Search for the cell housing the specified text and yield its (x, y) center coordinate. 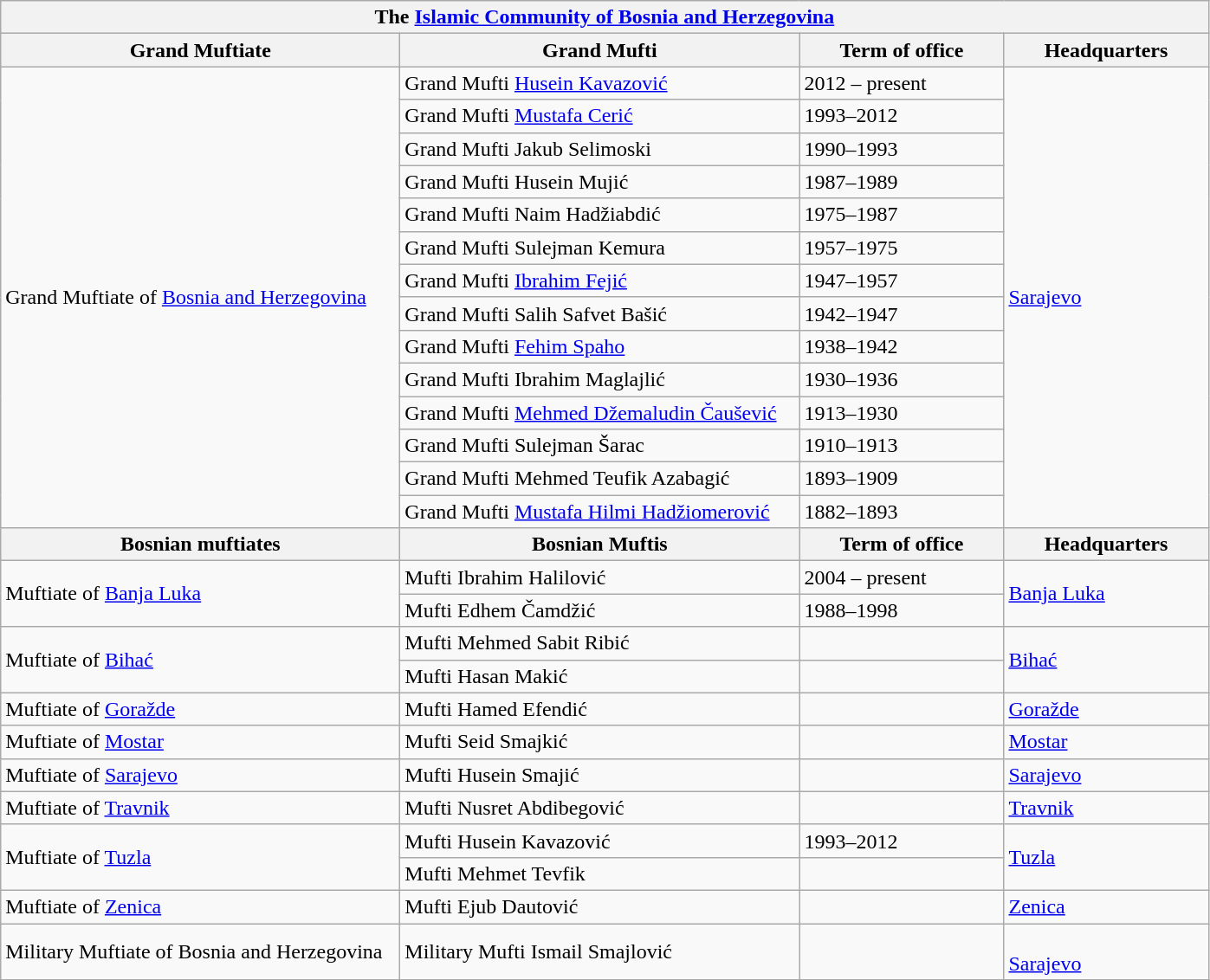
1942–1947 (902, 313)
1910–1913 (902, 446)
Muftiate of Zenica (201, 906)
Grand Mufti Ibrahim Fejić (599, 280)
1893–1909 (902, 479)
Grand Mufti Mehmed Teufik Azabagić (599, 479)
Grand Mufti Mehmed Džemaludin Čaušević (599, 413)
Military Mufti Ismail Smajlović (599, 951)
Bosnian muftiates (201, 545)
Muftiate of Goražde (201, 709)
Mufti Husein Kavazović (599, 841)
Zenica (1106, 906)
Banja Luka (1106, 594)
Mufti Ejub Dautović (599, 906)
1975–1987 (902, 215)
Muftiate of Travnik (201, 808)
1988–1998 (902, 610)
Grand Mufti Jakub Selimoski (599, 149)
Grand Muftiate of Bosnia and Herzegovina (201, 298)
Mufti Nusret Abdibegović (599, 808)
The Islamic Community of Bosnia and Herzegovina (605, 17)
Grand Muftiate (201, 50)
1938–1942 (902, 346)
Mufti Edhem Čamdžić (599, 610)
1957–1975 (902, 248)
Muftiate of Bihać (201, 660)
1987–1989 (902, 182)
Grand Mufti Husein Kavazović (599, 83)
Bihać (1106, 660)
Goražde (1106, 709)
Grand Mufti (599, 50)
Tuzla (1106, 857)
2012 – present (902, 83)
Grand Mufti Sulejman Kemura (599, 248)
Mufti Hamed Efendić (599, 709)
Grand Mufti Fehim Spaho (599, 346)
Mufti Seid Smajkić (599, 742)
Grand Mufti Husein Mujić (599, 182)
1990–1993 (902, 149)
Grand Mufti Mustafa Hilmi Hadžiomerović (599, 512)
1947–1957 (902, 280)
Mostar (1106, 742)
2004 – present (902, 577)
Grand Mufti Ibrahim Maglajlić (599, 379)
Mufti Husein Smajić (599, 775)
Grand Mufti Naim Hadžiabdić (599, 215)
Mufti Mehmet Tevfik (599, 874)
Grand Mufti Mustafa Cerić (599, 116)
1882–1893 (902, 512)
Travnik (1106, 808)
Bosnian Muftis (599, 545)
Muftiate of Banja Luka (201, 594)
Grand Mufti Salih Safvet Bašić (599, 313)
1930–1936 (902, 379)
Grand Mufti Sulejman Šarac (599, 446)
Muftiate of Mostar (201, 742)
Mufti Mehmed Sabit Ribić (599, 643)
Muftiate of Sarajevo (201, 775)
1913–1930 (902, 413)
Mufti Hasan Makić (599, 676)
Military Muftiate of Bosnia and Herzegovina (201, 951)
Muftiate of Tuzla (201, 857)
Mufti Ibrahim Halilović (599, 577)
